Scan for the cell matching the given text and deliver its (X, Y) coordinate at center. 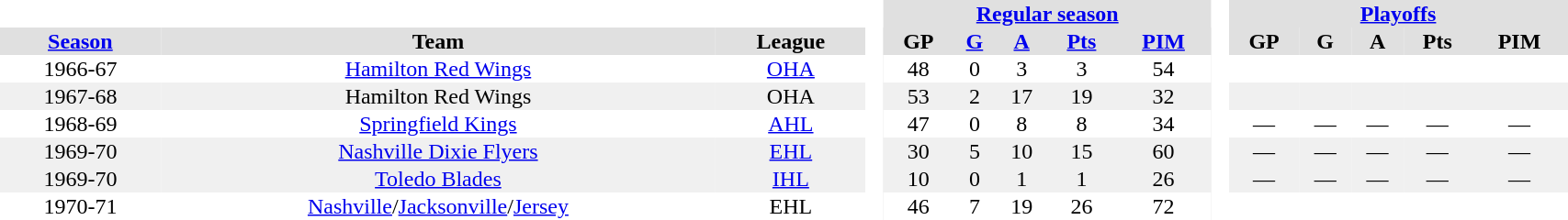
AHL (791, 124)
Playoffs (1398, 14)
2 (975, 96)
17 (1021, 96)
7 (975, 206)
53 (919, 96)
Nashville/Jacksonville/Jersey (438, 206)
League (791, 41)
32 (1163, 96)
1970-71 (81, 206)
1966-67 (81, 69)
1968-69 (81, 124)
72 (1163, 206)
48 (919, 69)
Springfield Kings (438, 124)
1967-68 (81, 96)
Nashville Dixie Flyers (438, 151)
46 (919, 206)
Season (81, 41)
34 (1163, 124)
47 (919, 124)
Toledo Blades (438, 179)
54 (1163, 69)
Regular season (1047, 14)
5 (975, 151)
Team (438, 41)
IHL (791, 179)
15 (1082, 151)
30 (919, 151)
60 (1163, 151)
